Return the [X, Y] coordinate for the center point of the cell that contains the specified text.  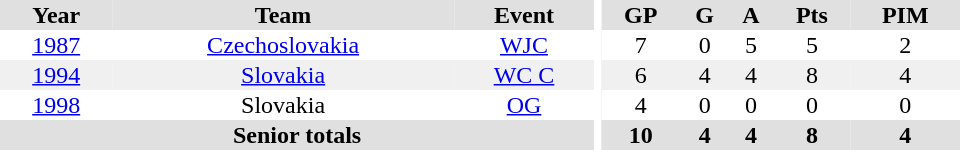
10 [641, 135]
WC C [524, 75]
Event [524, 15]
Year [56, 15]
6 [641, 75]
Pts [812, 15]
Czechoslovakia [282, 45]
OG [524, 105]
Team [282, 15]
Senior totals [297, 135]
1987 [56, 45]
1994 [56, 75]
GP [641, 15]
2 [905, 45]
WJC [524, 45]
A [752, 15]
G [705, 15]
7 [641, 45]
PIM [905, 15]
1998 [56, 105]
